For the text-containing cell, return its midpoint in [X, Y] coordinate format. 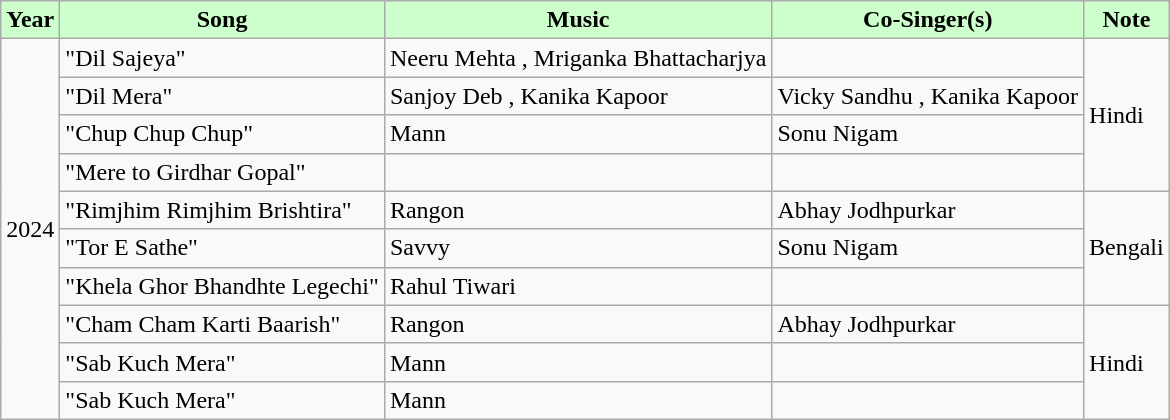
Year [30, 20]
Savvy [578, 248]
"Dil Mera" [222, 96]
Rahul Tiwari [578, 286]
Note [1127, 20]
Neeru Mehta , Mriganka Bhattacharjya [578, 58]
Vicky Sandhu , Kanika Kapoor [928, 96]
Bengali [1127, 248]
"Dil Sajeya" [222, 58]
"Cham Cham Karti Baarish" [222, 324]
"Rimjhim Rimjhim Brishtira" [222, 210]
"Khela Ghor Bhandhte Legechi" [222, 286]
"Chup Chup Chup" [222, 134]
Sanjoy Deb , Kanika Kapoor [578, 96]
Co-Singer(s) [928, 20]
"Mere to Girdhar Gopal" [222, 172]
Song [222, 20]
Music [578, 20]
2024 [30, 230]
"Tor E Sathe" [222, 248]
